Determine the [x, y] coordinate at the center of the cell enclosing the given text.  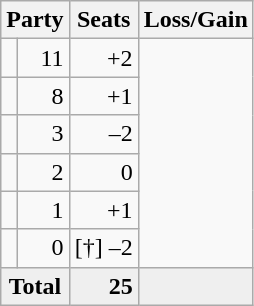
25 [104, 286]
8 [43, 96]
Loss/Gain [196, 20]
[†] –2 [104, 248]
–2 [104, 134]
1 [43, 210]
Seats [104, 20]
3 [43, 134]
Total [35, 286]
Party [35, 20]
11 [43, 58]
2 [43, 172]
+2 [104, 58]
